Extract the [X, Y] coordinate from the center of the cell holding the provided text.  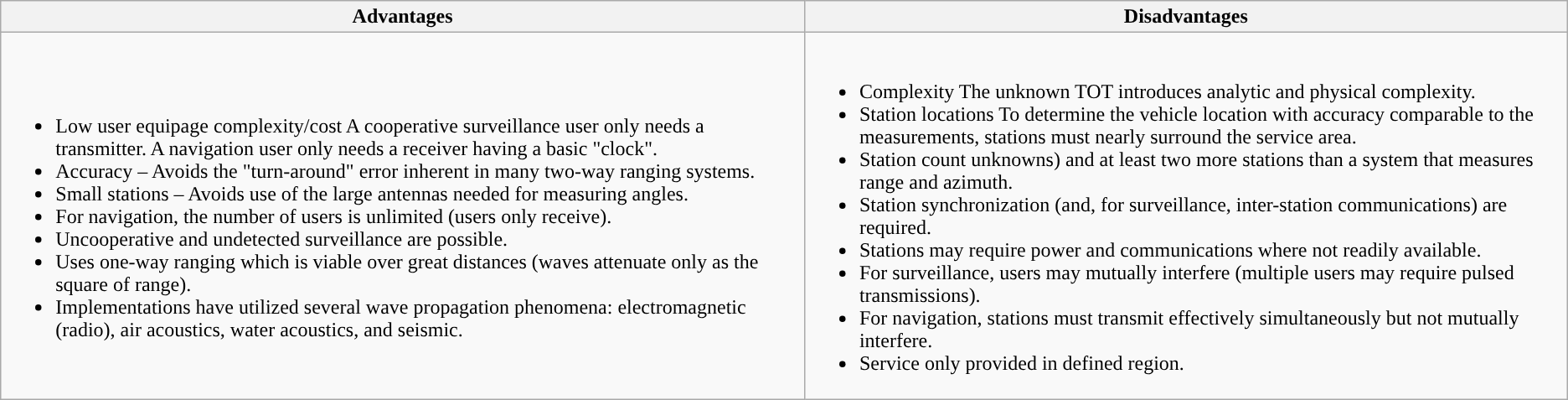
Advantages [403, 17]
Disadvantages [1186, 17]
